Detect which cell encompasses the target text, then output its [x, y] center coordinate. 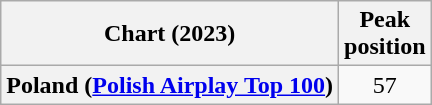
Peakposition [385, 34]
Chart (2023) [170, 34]
57 [385, 85]
Poland (Polish Airplay Top 100) [170, 85]
